Provide the [X, Y] coordinate of the cell's center where the given text is located.  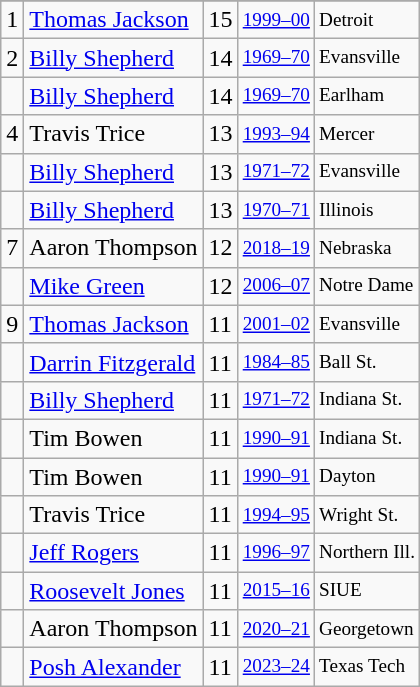
4 [12, 134]
2006–07 [276, 286]
Dayton [366, 477]
Mercer [366, 134]
1996–97 [276, 553]
Georgetown [366, 629]
2001–02 [276, 324]
Texas Tech [366, 667]
Ball St. [366, 362]
Mike Green [114, 286]
Posh Alexander [114, 667]
Notre Dame [366, 286]
Roosevelt Jones [114, 591]
1994–95 [276, 515]
9 [12, 324]
2015–16 [276, 591]
Wright St. [366, 515]
Earlham [366, 96]
2023–24 [276, 667]
SIUE [366, 591]
1 [12, 20]
15 [220, 20]
2020–21 [276, 629]
Darrin Fitzgerald [114, 362]
1970–71 [276, 210]
1993–94 [276, 134]
Detroit [366, 20]
Northern Ill. [366, 553]
Nebraska [366, 248]
1999–00 [276, 20]
2018–19 [276, 248]
7 [12, 248]
Illinois [366, 210]
Jeff Rogers [114, 553]
1984–85 [276, 362]
2 [12, 58]
